Detect which cell encompasses the target text, then output its [x, y] center coordinate. 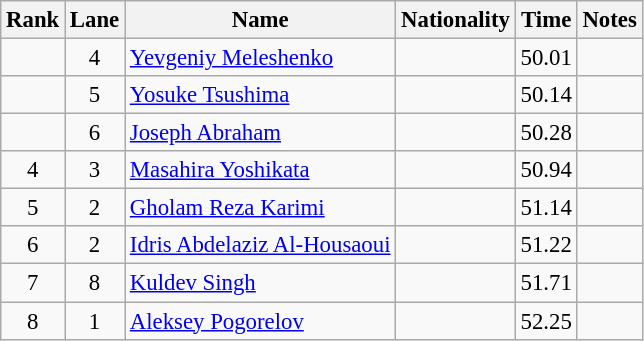
Joseph Abraham [260, 133]
Aleksey Pogorelov [260, 321]
Name [260, 20]
Nationality [456, 20]
50.14 [546, 95]
Gholam Reza Karimi [260, 208]
Notes [610, 20]
51.22 [546, 245]
Idris Abdelaziz Al-Housaoui [260, 245]
Time [546, 20]
Yevgeniy Meleshenko [260, 58]
Masahira Yoshikata [260, 170]
Lane [95, 20]
Rank [33, 20]
51.71 [546, 283]
50.01 [546, 58]
52.25 [546, 321]
1 [95, 321]
Kuldev Singh [260, 283]
50.28 [546, 133]
50.94 [546, 170]
7 [33, 283]
3 [95, 170]
Yosuke Tsushima [260, 95]
51.14 [546, 208]
